From the cell containing the given text, extract its center point as [X, Y] coordinate. 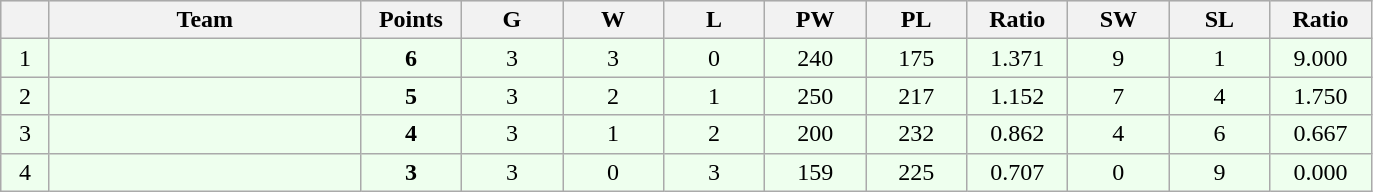
PW [816, 20]
0.862 [1018, 134]
L [714, 20]
1.750 [1320, 96]
0.667 [1320, 134]
G [512, 20]
240 [816, 58]
250 [816, 96]
7 [1118, 96]
0.000 [1320, 172]
159 [816, 172]
Points [410, 20]
5 [410, 96]
200 [816, 134]
0.707 [1018, 172]
W [612, 20]
PL [916, 20]
225 [916, 172]
SW [1118, 20]
232 [916, 134]
175 [916, 58]
217 [916, 96]
1.371 [1018, 58]
SL [1220, 20]
Team [204, 20]
1.152 [1018, 96]
9.000 [1320, 58]
